Return the (x, y) coordinate for the center point of the cell that contains the specified text.  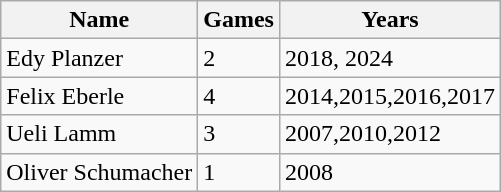
2007,2010,2012 (390, 134)
2 (239, 58)
4 (239, 96)
2008 (390, 172)
2018, 2024 (390, 58)
Games (239, 20)
1 (239, 172)
Felix Eberle (100, 96)
Name (100, 20)
Years (390, 20)
Oliver Schumacher (100, 172)
3 (239, 134)
Edy Planzer (100, 58)
2014,2015,2016,2017 (390, 96)
Ueli Lamm (100, 134)
